Provide the [x, y] coordinate of the cell's center where the given text is located.  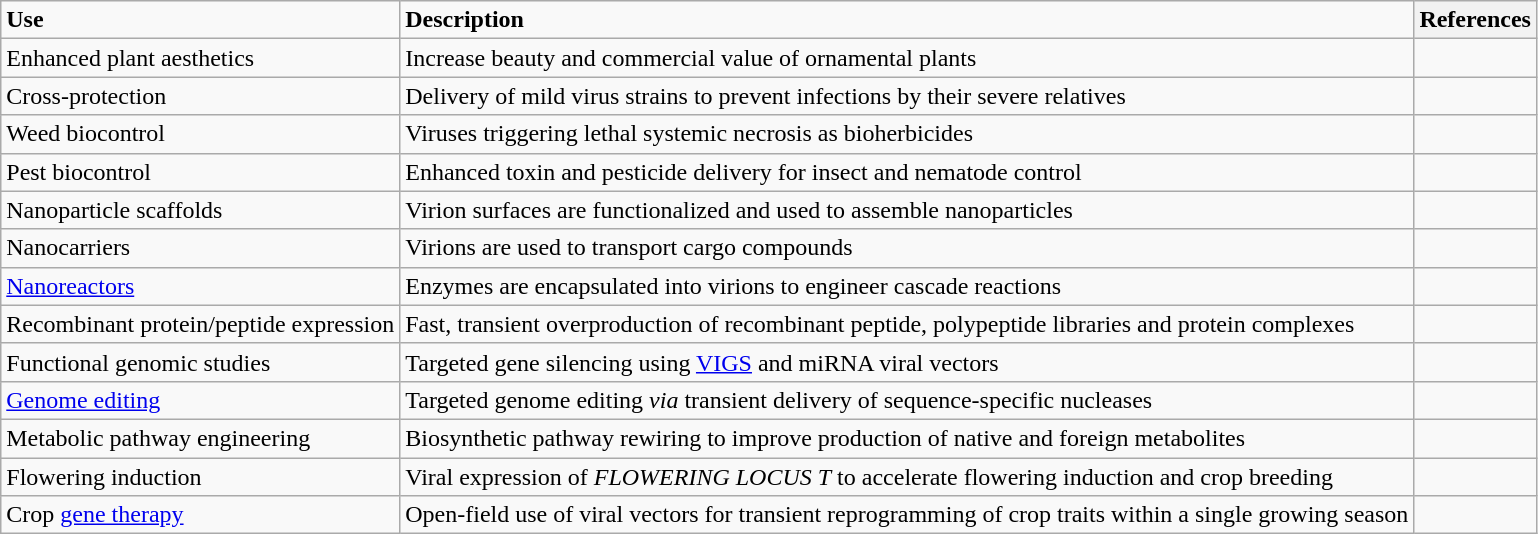
Biosynthetic pathway rewiring to improve production of native and foreign metabolites [907, 438]
Targeted genome editing via transient delivery of sequence‐specific nucleases [907, 400]
Genome editing [200, 400]
Description [907, 20]
Viruses triggering lethal systemic necrosis as bioherbicides [907, 134]
Weed biocontrol [200, 134]
Enhanced toxin and pesticide delivery for insect and nematode control [907, 172]
Flowering induction [200, 477]
Virions are used to transport cargo compounds [907, 248]
Increase beauty and commercial value of ornamental plants [907, 58]
Fast, transient overproduction of recombinant peptide, polypeptide libraries and protein complexes [907, 324]
Functional genomic studies [200, 362]
Nanoreactors [200, 286]
Metabolic pathway engineering [200, 438]
Use [200, 20]
Virion surfaces are functionalized and used to assemble nanoparticles [907, 210]
Recombinant protein/peptide expression [200, 324]
Pest biocontrol [200, 172]
Nanocarriers [200, 248]
Open‐field use of viral vectors for transient reprogramming of crop traits within a single growing season [907, 515]
Crop gene therapy [200, 515]
References [1476, 20]
Enhanced plant aesthetics [200, 58]
Viral expression of FLOWERING LOCUS T to accelerate flowering induction and crop breeding [907, 477]
Delivery of mild virus strains to prevent infections by their severe relatives [907, 96]
Cross‐protection [200, 96]
Targeted gene silencing using VIGS and miRNA viral vectors [907, 362]
Nanoparticle scaffolds [200, 210]
Enzymes are encapsulated into virions to engineer cascade reactions [907, 286]
